Identify which cell holds the provided text, then report its (x, y) central coordinate. 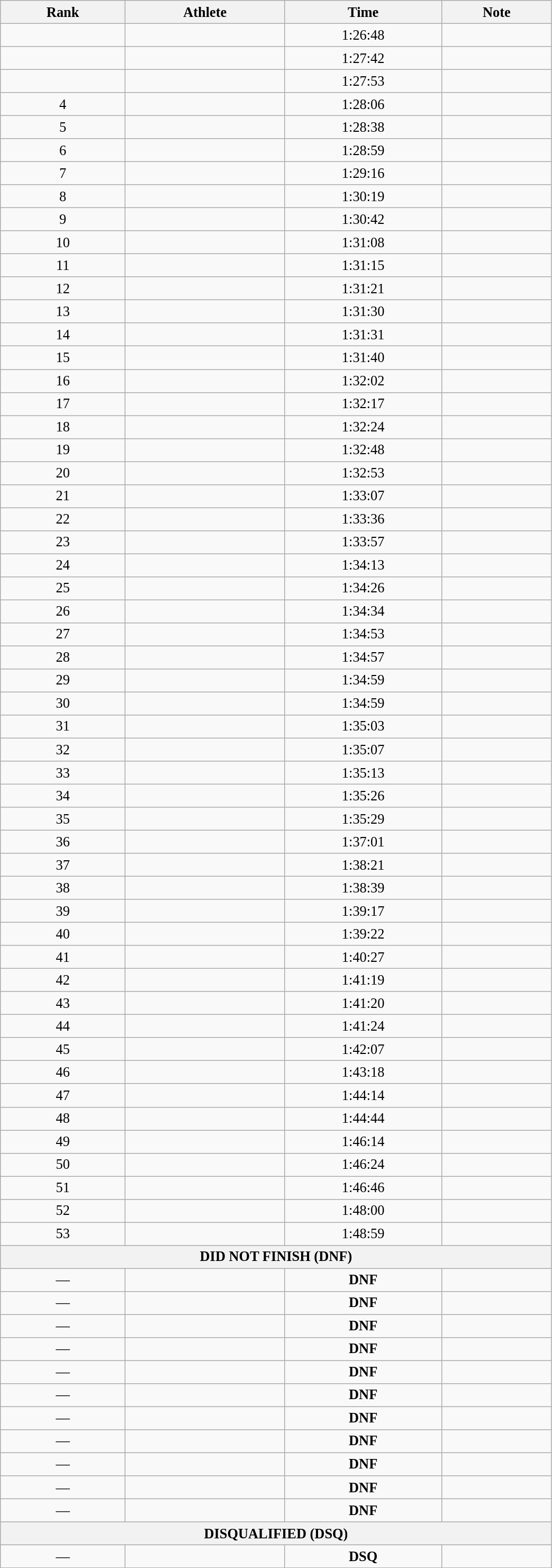
27 (63, 634)
1:32:17 (363, 404)
1:34:13 (363, 565)
1:31:40 (363, 358)
46 (63, 1073)
1:42:07 (363, 1049)
40 (63, 934)
1:35:07 (363, 750)
36 (63, 842)
29 (63, 680)
1:48:00 (363, 1211)
6 (63, 150)
Note (496, 12)
30 (63, 704)
1:38:39 (363, 888)
41 (63, 957)
14 (63, 335)
10 (63, 242)
19 (63, 450)
26 (63, 611)
1:35:26 (363, 796)
1:33:57 (363, 542)
4 (63, 104)
48 (63, 1119)
1:30:42 (363, 219)
1:39:22 (363, 934)
42 (63, 980)
38 (63, 888)
DISQUALIFIED (DSQ) (276, 1533)
DSQ (363, 1556)
32 (63, 750)
44 (63, 1026)
1:32:53 (363, 473)
53 (63, 1233)
1:31:31 (363, 335)
31 (63, 726)
22 (63, 519)
DID NOT FINISH (DNF) (276, 1257)
52 (63, 1211)
1:48:59 (363, 1233)
5 (63, 127)
1:40:27 (363, 957)
24 (63, 565)
1:37:01 (363, 842)
Time (363, 12)
18 (63, 427)
1:44:44 (363, 1119)
1:33:07 (363, 496)
1:41:20 (363, 1003)
7 (63, 173)
1:34:26 (363, 588)
12 (63, 289)
34 (63, 796)
1:32:02 (363, 381)
49 (63, 1141)
20 (63, 473)
25 (63, 588)
1:41:19 (363, 980)
1:31:30 (363, 311)
28 (63, 657)
9 (63, 219)
37 (63, 865)
51 (63, 1187)
11 (63, 265)
Rank (63, 12)
15 (63, 358)
1:43:18 (363, 1073)
21 (63, 496)
17 (63, 404)
1:28:38 (363, 127)
33 (63, 772)
1:35:29 (363, 818)
1:31:15 (363, 265)
1:33:36 (363, 519)
43 (63, 1003)
1:26:48 (363, 35)
1:29:16 (363, 173)
1:34:34 (363, 611)
1:41:24 (363, 1026)
1:34:53 (363, 634)
16 (63, 381)
50 (63, 1165)
1:38:21 (363, 865)
45 (63, 1049)
1:27:53 (363, 81)
1:32:24 (363, 427)
1:46:24 (363, 1165)
8 (63, 196)
1:28:06 (363, 104)
47 (63, 1095)
35 (63, 818)
1:27:42 (363, 58)
1:32:48 (363, 450)
1:31:21 (363, 289)
13 (63, 311)
1:44:14 (363, 1095)
1:46:46 (363, 1187)
1:39:17 (363, 911)
1:46:14 (363, 1141)
1:31:08 (363, 242)
23 (63, 542)
1:34:57 (363, 657)
1:35:03 (363, 726)
39 (63, 911)
Athlete (205, 12)
1:28:59 (363, 150)
1:35:13 (363, 772)
1:30:19 (363, 196)
